Return the [X, Y] coordinate for the center point of the cell that contains the specified text.  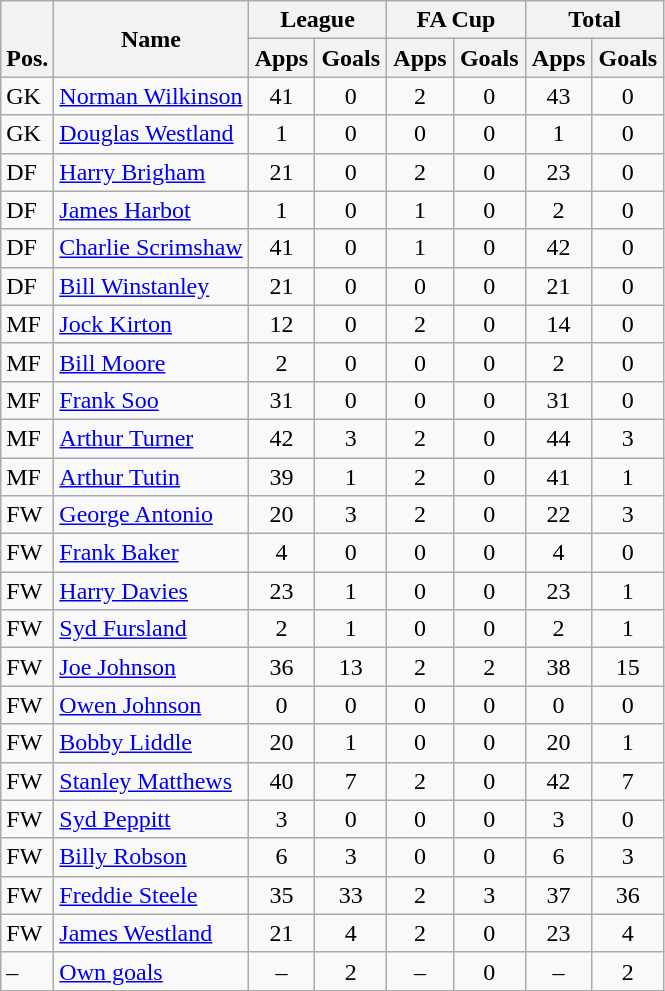
Frank Baker [151, 553]
Owen Johnson [151, 705]
Freddie Steele [151, 895]
James Westland [151, 933]
40 [282, 781]
George Antonio [151, 515]
FA Cup [456, 20]
Syd Fursland [151, 629]
Arthur Tutin [151, 477]
Arthur Turner [151, 438]
Bill Moore [151, 362]
Jock Kirton [151, 324]
Douglas Westland [151, 134]
Pos. [28, 39]
35 [282, 895]
39 [282, 477]
Charlie Scrimshaw [151, 248]
37 [558, 895]
Billy Robson [151, 857]
Harry Davies [151, 591]
14 [558, 324]
Bill Winstanley [151, 286]
Name [151, 39]
13 [351, 667]
33 [351, 895]
44 [558, 438]
12 [282, 324]
Bobby Liddle [151, 743]
Own goals [151, 971]
38 [558, 667]
Syd Peppitt [151, 819]
James Harbot [151, 210]
43 [558, 96]
22 [558, 515]
Total [594, 20]
League [318, 20]
Norman Wilkinson [151, 96]
Joe Johnson [151, 667]
Stanley Matthews [151, 781]
Frank Soo [151, 400]
Harry Brigham [151, 172]
15 [628, 667]
